Find where the given text appears and provide that cell's center as (x, y) coordinate. 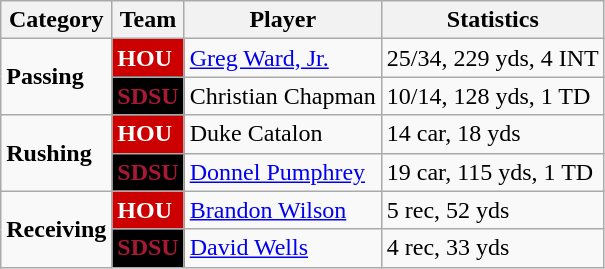
14 car, 18 yds (492, 134)
Player (282, 20)
Receiving (56, 229)
David Wells (282, 248)
Team (148, 20)
19 car, 115 yds, 1 TD (492, 172)
Rushing (56, 153)
Category (56, 20)
5 rec, 52 yds (492, 210)
Statistics (492, 20)
25/34, 229 yds, 4 INT (492, 58)
Duke Catalon (282, 134)
10/14, 128 yds, 1 TD (492, 96)
Greg Ward, Jr. (282, 58)
Donnel Pumphrey (282, 172)
Brandon Wilson (282, 210)
Passing (56, 77)
Christian Chapman (282, 96)
4 rec, 33 yds (492, 248)
